Extract the (x, y) coordinate from the center of the cell holding the provided text.  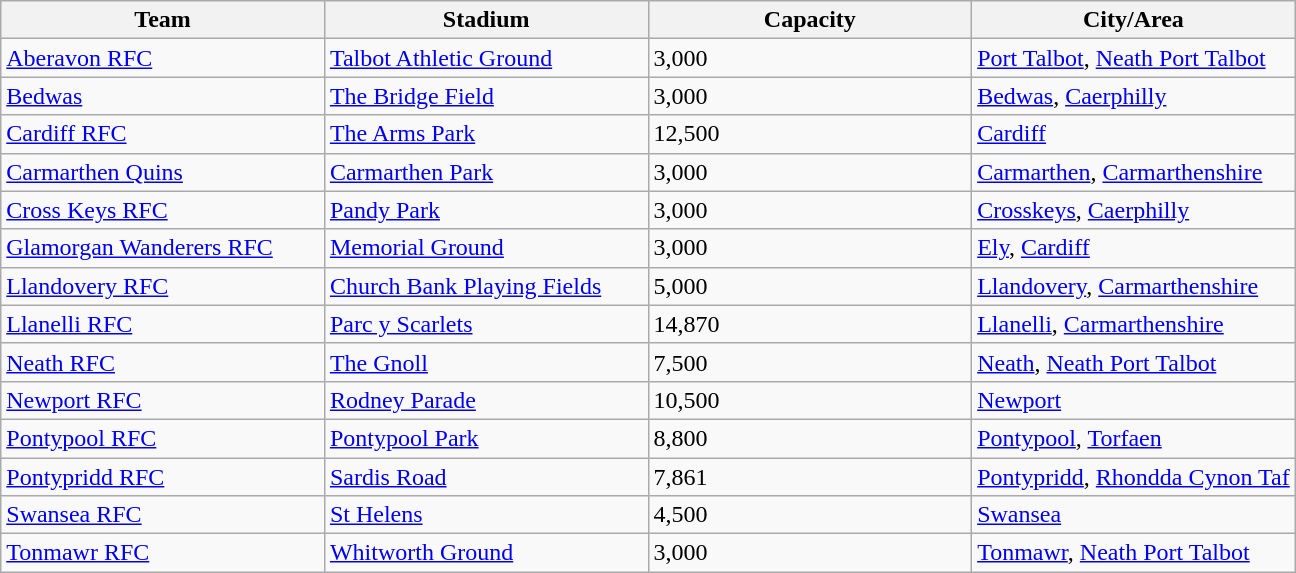
Newport (1134, 400)
Tonmawr, Neath Port Talbot (1134, 553)
8,800 (810, 438)
Pontypridd, Rhondda Cynon Taf (1134, 477)
The Gnoll (486, 362)
Talbot Athletic Ground (486, 58)
Ely, Cardiff (1134, 248)
City/Area (1134, 20)
Cardiff RFC (163, 134)
4,500 (810, 515)
Newport RFC (163, 400)
12,500 (810, 134)
Llanelli RFC (163, 324)
Neath RFC (163, 362)
Rodney Parade (486, 400)
Pandy Park (486, 210)
Llandovery, Carmarthenshire (1134, 286)
Pontypool Park (486, 438)
Aberavon RFC (163, 58)
Whitworth Ground (486, 553)
Glamorgan Wanderers RFC (163, 248)
The Bridge Field (486, 96)
Bedwas, Caerphilly (1134, 96)
Church Bank Playing Fields (486, 286)
Carmarthen Park (486, 172)
7,861 (810, 477)
St Helens (486, 515)
Pontypool RFC (163, 438)
Swansea RFC (163, 515)
Carmarthen Quins (163, 172)
Sardis Road (486, 477)
Neath, Neath Port Talbot (1134, 362)
Carmarthen, Carmarthenshire (1134, 172)
Port Talbot, Neath Port Talbot (1134, 58)
14,870 (810, 324)
Llanelli, Carmarthenshire (1134, 324)
Tonmawr RFC (163, 553)
Team (163, 20)
Parc y Scarlets (486, 324)
Cardiff (1134, 134)
Crosskeys, Caerphilly (1134, 210)
5,000 (810, 286)
Memorial Ground (486, 248)
Swansea (1134, 515)
Pontypridd RFC (163, 477)
Pontypool, Torfaen (1134, 438)
Llandovery RFC (163, 286)
Bedwas (163, 96)
Capacity (810, 20)
The Arms Park (486, 134)
7,500 (810, 362)
10,500 (810, 400)
Cross Keys RFC (163, 210)
Stadium (486, 20)
